Return (x, y) of the center of cell containing provided text 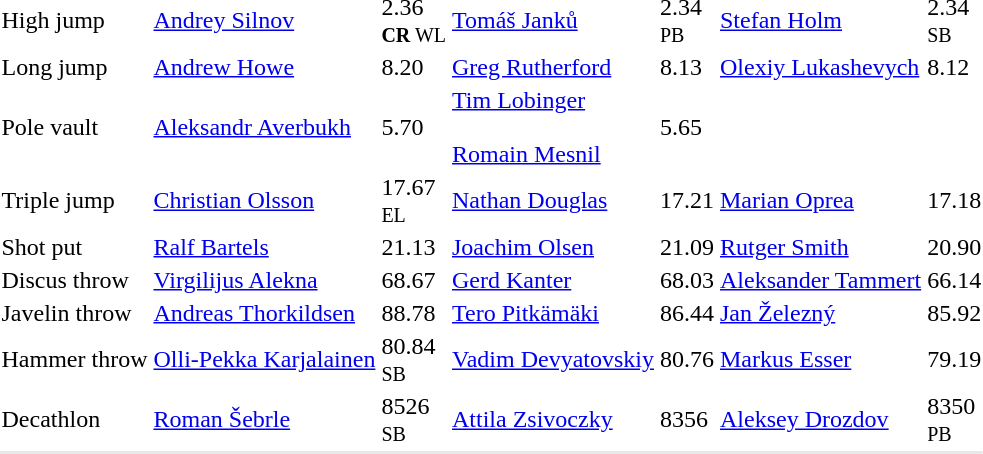
Vadim Devyatovskiy (554, 360)
Marian Oprea (820, 200)
Triple jump (74, 200)
Shot put (74, 247)
20.90 (954, 247)
Roman Šebrle (264, 420)
Gerd Kanter (554, 280)
Decathlon (74, 420)
Joachim Olsen (554, 247)
Tim Lobinger Romain Mesnil (554, 127)
Olli-Pekka Karjalainen (264, 360)
17.18 (954, 200)
85.92 (954, 313)
86.44 (686, 313)
Pole vault (74, 127)
Rutger Smith (820, 247)
5.70 (414, 127)
80.76 (686, 360)
Tero Pitkämäki (554, 313)
80.84 SB (414, 360)
Aleksander Tammert (820, 280)
5.65 (686, 127)
68.67 (414, 280)
79.19 (954, 360)
8350 PB (954, 420)
Discus throw (74, 280)
Javelin throw (74, 313)
8.20 (414, 67)
Long jump (74, 67)
8.12 (954, 67)
Ralf Bartels (264, 247)
Andreas Thorkildsen (264, 313)
88.78 (414, 313)
17.21 (686, 200)
21.09 (686, 247)
Aleksey Drozdov (820, 420)
Virgilijus Alekna (264, 280)
68.03 (686, 280)
Nathan Douglas (554, 200)
Aleksandr Averbukh (264, 127)
Olexiy Lukashevych (820, 67)
8526 SB (414, 420)
8356 (686, 420)
Jan Železný (820, 313)
Christian Olsson (264, 200)
Markus Esser (820, 360)
17.67 EL (414, 200)
66.14 (954, 280)
Andrew Howe (264, 67)
21.13 (414, 247)
Attila Zsivoczky (554, 420)
8.13 (686, 67)
Greg Rutherford (554, 67)
Hammer throw (74, 360)
